Find where the given text appears and provide that cell's center as (x, y) coordinate. 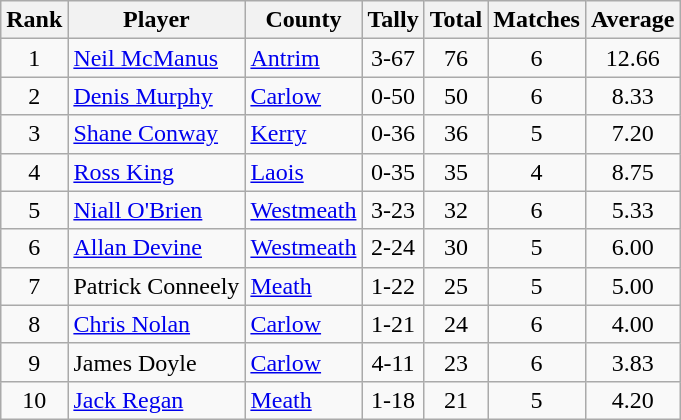
5.33 (632, 210)
Antrim (304, 58)
1-21 (393, 324)
Denis Murphy (156, 96)
8.33 (632, 96)
4.00 (632, 324)
Laois (304, 172)
0-35 (393, 172)
7 (34, 286)
0-50 (393, 96)
1-22 (393, 286)
1 (34, 58)
Player (156, 20)
3-23 (393, 210)
32 (456, 210)
36 (456, 134)
2 (34, 96)
Allan Devine (156, 248)
Neil McManus (156, 58)
35 (456, 172)
County (304, 20)
25 (456, 286)
Jack Regan (156, 400)
Chris Nolan (156, 324)
4.20 (632, 400)
0-36 (393, 134)
50 (456, 96)
Tally (393, 20)
23 (456, 362)
2-24 (393, 248)
8 (34, 324)
Ross King (156, 172)
7.20 (632, 134)
9 (34, 362)
3.83 (632, 362)
30 (456, 248)
10 (34, 400)
Rank (34, 20)
1-18 (393, 400)
8.75 (632, 172)
Average (632, 20)
Niall O'Brien (156, 210)
Shane Conway (156, 134)
Patrick Conneely (156, 286)
Kerry (304, 134)
21 (456, 400)
6.00 (632, 248)
James Doyle (156, 362)
3-67 (393, 58)
Matches (537, 20)
4-11 (393, 362)
24 (456, 324)
12.66 (632, 58)
5.00 (632, 286)
Total (456, 20)
3 (34, 134)
76 (456, 58)
